Locate the cell with the specified text and output its [x, y] center coordinate. 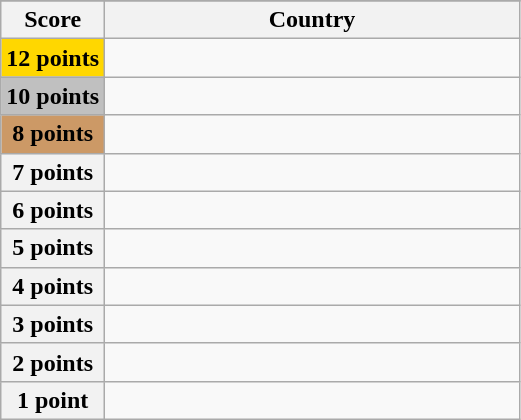
3 points [53, 324]
12 points [53, 58]
6 points [53, 210]
10 points [53, 96]
2 points [53, 362]
7 points [53, 172]
8 points [53, 134]
1 point [53, 400]
5 points [53, 248]
4 points [53, 286]
Score [53, 20]
Country [312, 20]
